Search for the cell housing the specified text and yield its [x, y] center coordinate. 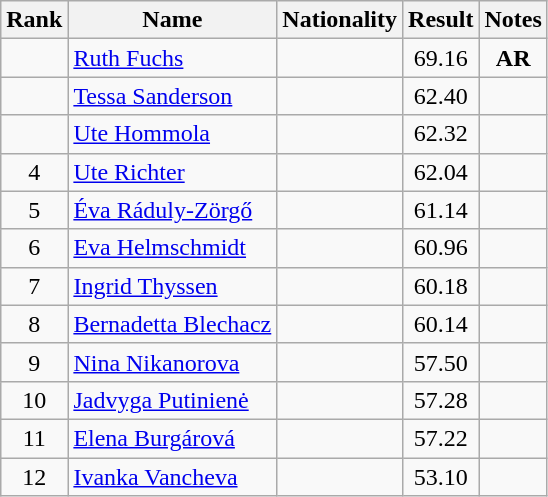
11 [34, 438]
Notes [513, 20]
62.40 [441, 96]
Ingrid Thyssen [172, 286]
Nina Nikanorova [172, 362]
8 [34, 324]
Eva Helmschmidt [172, 248]
Nationality [340, 20]
60.96 [441, 248]
7 [34, 286]
Rank [34, 20]
61.14 [441, 210]
AR [513, 58]
Jadvyga Putinienė [172, 400]
Ivanka Vancheva [172, 477]
Ute Richter [172, 172]
60.14 [441, 324]
4 [34, 172]
6 [34, 248]
Name [172, 20]
12 [34, 477]
62.04 [441, 172]
9 [34, 362]
62.32 [441, 134]
53.10 [441, 477]
57.50 [441, 362]
Tessa Sanderson [172, 96]
Éva Ráduly-Zörgő [172, 210]
Ruth Fuchs [172, 58]
10 [34, 400]
Result [441, 20]
57.22 [441, 438]
Ute Hommola [172, 134]
5 [34, 210]
Elena Burgárová [172, 438]
57.28 [441, 400]
Bernadetta Blechacz [172, 324]
60.18 [441, 286]
69.16 [441, 58]
